Capture the cell that displays the provided text and extract its (x, y) central coordinate. 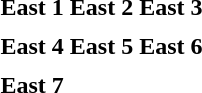
East 5 (101, 46)
